For the text-containing cell, return its midpoint in [X, Y] coordinate format. 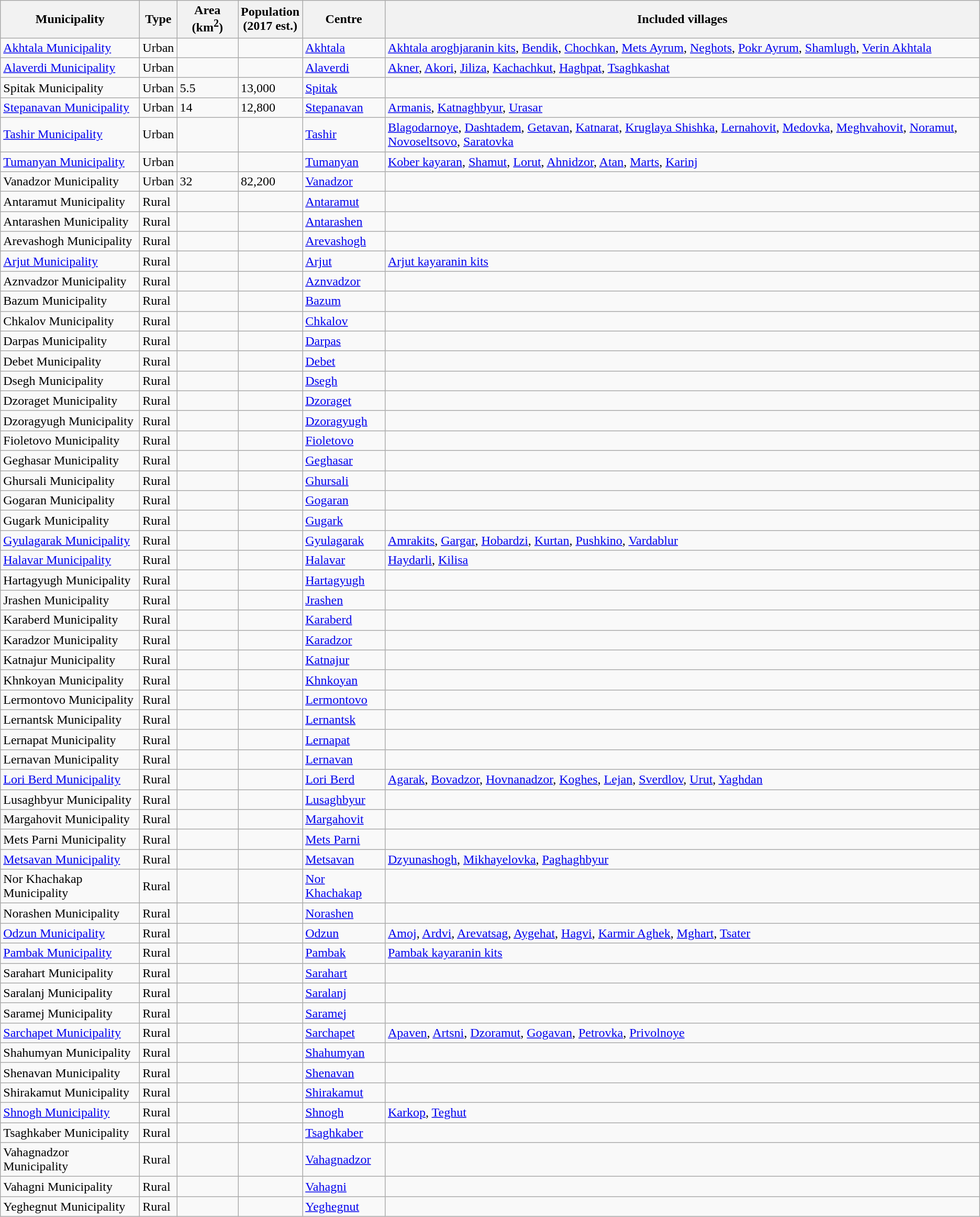
Lori Berd [344, 780]
12,800 [270, 107]
Lernavan Municipality [70, 759]
Saralanj Municipality [70, 993]
Armanis, Katnaghbyur, Urasar [682, 107]
Gugark [344, 521]
Alaverdi Municipality [70, 68]
Akhtala Municipality [70, 48]
Tumanyan Municipality [70, 162]
Area (km2) [207, 19]
Karaberd [344, 620]
Kober kayaran, Shamut, Lorut, Ahnidzor, Atan, Marts, Karinj [682, 162]
Margahovit [344, 820]
Arjut kayaranin kits [682, 261]
Metsavan [344, 859]
Karkop, Teghut [682, 1113]
Centre [344, 19]
Gugark Municipality [70, 521]
Fioletovo Municipality [70, 440]
Karadzor Municipality [70, 640]
Municipality [70, 19]
Halavar Municipality [70, 560]
Saramej [344, 1013]
Yeghegnut Municipality [70, 1207]
Akhtala aroghjaranin kits, Bendik, Chochkan, Mets Ayrum, Neghots, Pokr Ayrum, Shamlugh, Verin Akhtala [682, 48]
82,200 [270, 182]
Arevashogh Municipality [70, 241]
Katnajur Municipality [70, 660]
Gyulagarak Municipality [70, 540]
5.5 [207, 87]
Akner, Akori, Jiliza, Kachachkut, Haghpat, Tsaghkashat [682, 68]
Lermontovo Municipality [70, 700]
Geghasar [344, 461]
Pambak kayaranin kits [682, 953]
Mets Parni Municipality [70, 839]
Karaberd Municipality [70, 620]
Chkalov [344, 321]
Vahagnadzor Municipality [70, 1159]
Lermontovo [344, 700]
Shahumyan Municipality [70, 1053]
Pambak Municipality [70, 953]
Aznvadzor Municipality [70, 281]
Lori Berd Municipality [70, 780]
Nor Khachakap Municipality [70, 886]
Jrashen Municipality [70, 600]
Karadzor [344, 640]
Odzun Municipality [70, 933]
Gogaran [344, 501]
Antarashen [344, 222]
Odzun [344, 933]
Vanadzor [344, 182]
Khnkoyan Municipality [70, 680]
Antaramut Municipality [70, 202]
Geghasar Municipality [70, 461]
Arjut Municipality [70, 261]
Metsavan Municipality [70, 859]
Norashen Municipality [70, 913]
Katnajur [344, 660]
Lusaghbyur [344, 800]
Agarak, Bovadzor, Hovnanadzor, Koghes, Lejan, Sverdlov, Urut, Yaghdan [682, 780]
Akhtala [344, 48]
Antarashen Municipality [70, 222]
Vahagni [344, 1187]
Shnogh Municipality [70, 1113]
Tsaghkaber [344, 1133]
Arjut [344, 261]
Spitak Municipality [70, 87]
Bazum Municipality [70, 301]
Alaverdi [344, 68]
Amrakits, Gargar, Hobardzi, Kurtan, Pushkino, Vardablur [682, 540]
Lernapat Municipality [70, 739]
Lusaghbyur Municipality [70, 800]
Saramej Municipality [70, 1013]
Ghursali [344, 481]
Lernantsk [344, 720]
Dzoragyugh [344, 421]
Ghursali Municipality [70, 481]
Mets Parni [344, 839]
Sarahart [344, 973]
Jrashen [344, 600]
Nor Khachakap [344, 886]
Sarahart Municipality [70, 973]
Debet Municipality [70, 361]
Fioletovo [344, 440]
Khnkoyan [344, 680]
Population(2017 est.) [270, 19]
Darpas Municipality [70, 341]
Hartagyugh Municipality [70, 580]
Gogaran Municipality [70, 501]
Tsaghkaber Municipality [70, 1133]
Shnogh [344, 1113]
Vanadzor Municipality [70, 182]
Shenavan Municipality [70, 1072]
Saralanj [344, 993]
Tashir [344, 135]
Bazum [344, 301]
Shirakamut Municipality [70, 1092]
Margahovit Municipality [70, 820]
Lernapat [344, 739]
Norashen [344, 913]
Vahagni Municipality [70, 1187]
Shenavan [344, 1072]
Amoj, Ardvi, Arevatsag, Aygehat, Hagvi, Karmir Aghek, Mghart, Tsater [682, 933]
Gyulagarak [344, 540]
Hartagyugh [344, 580]
Chkalov Municipality [70, 321]
Type [158, 19]
Lernavan [344, 759]
Haydarli, Kilisa [682, 560]
Dsegh Municipality [70, 381]
Aznvadzor [344, 281]
Halavar [344, 560]
Debet [344, 361]
Antaramut [344, 202]
Included villages [682, 19]
Spitak [344, 87]
Lernantsk Municipality [70, 720]
32 [207, 182]
Dsegh [344, 381]
Apaven, Artsni, Dzoramut, Gogavan, Petrovka, Privolnoye [682, 1033]
Sarchapet Municipality [70, 1033]
Shahumyan [344, 1053]
Tashir Municipality [70, 135]
Vahagnadzor [344, 1159]
Shirakamut [344, 1092]
Dzoraget [344, 401]
Stepanavan [344, 107]
Yeghegnut [344, 1207]
Tumanyan [344, 162]
Stepanavan Municipality [70, 107]
Arevashogh [344, 241]
Darpas [344, 341]
Dzoragyugh Municipality [70, 421]
Dzoraget Municipality [70, 401]
14 [207, 107]
Blagodarnoye, Dashtadem, Getavan, Katnarat, Kruglaya Shishka, Lernahovit, Medovka, Meghvahovit, Noramut, Novoseltsovo, Saratovka [682, 135]
Pambak [344, 953]
13,000 [270, 87]
Dzyunashogh, Mikhayelovka, Paghaghbyur [682, 859]
Sarchapet [344, 1033]
